Provide the [x, y] coordinate of the cell's center where the given text is located.  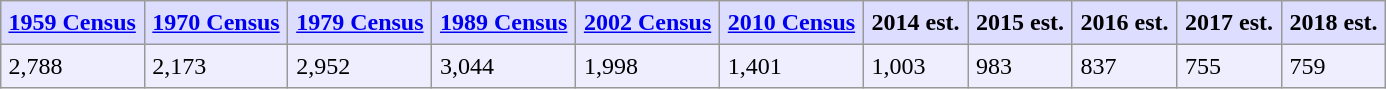
2018 est. [1333, 23]
837 [1124, 66]
2010 Census [792, 23]
759 [1333, 66]
1989 Census [504, 23]
1,998 [648, 66]
2002 Census [648, 23]
983 [1020, 66]
1,401 [792, 66]
3,044 [504, 66]
1959 Census [72, 23]
2016 est. [1124, 23]
2017 est. [1229, 23]
2,952 [360, 66]
1979 Census [360, 23]
1970 Census [216, 23]
2015 est. [1020, 23]
755 [1229, 66]
2,788 [72, 66]
2014 est. [915, 23]
2,173 [216, 66]
1,003 [915, 66]
